Provide the (x, y) coordinate of the cell's center where the given text is located.  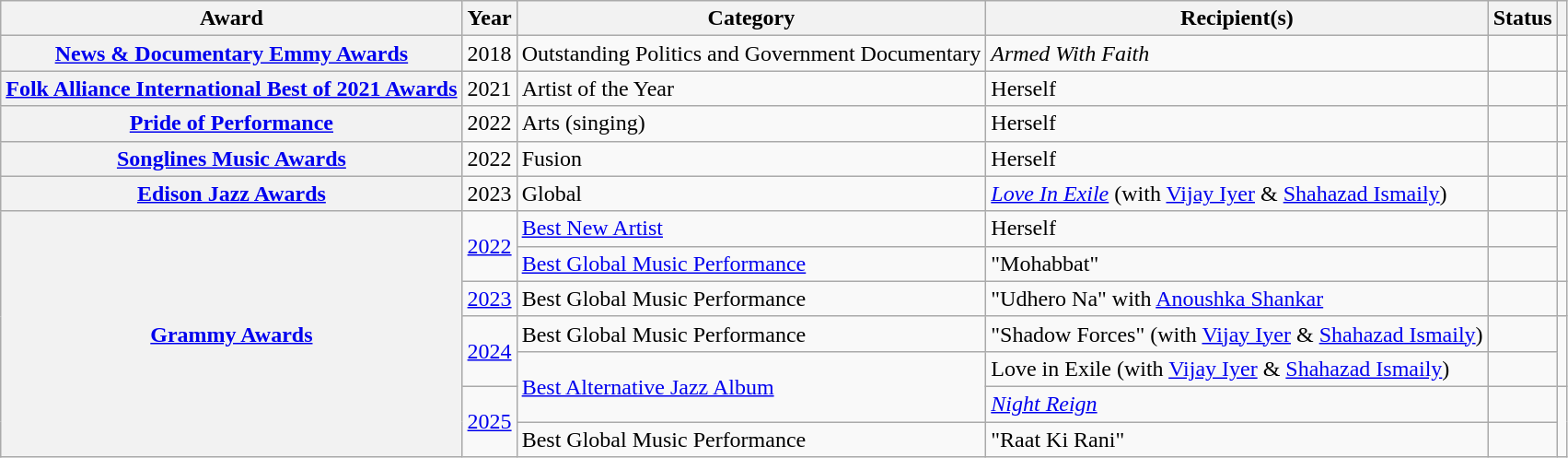
Songlines Music Awards (232, 159)
Pride of Performance (232, 123)
"Udhero Na" with Anoushka Shankar (1237, 299)
Fusion (751, 159)
2021 (490, 88)
Recipient(s) (1237, 18)
"Shadow Forces" (with Vijay Iyer & Shahazad Ismaily) (1237, 334)
Love In Exile (with Vijay Iyer & Shahazad Ismaily) (1237, 194)
Artist of the Year (751, 88)
Best New Artist (751, 229)
Outstanding Politics and Government Documentary (751, 53)
Year (490, 18)
Grammy Awards (232, 334)
Folk Alliance International Best of 2021 Awards (232, 88)
Love in Exile (with Vijay Iyer & Shahazad Ismaily) (1237, 369)
Global (751, 194)
Best Alternative Jazz Album (751, 386)
2024 (490, 351)
Arts (singing) (751, 123)
2025 (490, 421)
"Mohabbat" (1237, 264)
2018 (490, 53)
"Raat Ki Rani" (1237, 440)
Category (751, 18)
Edison Jazz Awards (232, 194)
Status (1523, 18)
Night Reign (1237, 404)
Award (232, 18)
News & Documentary Emmy Awards (232, 53)
Armed With Faith (1237, 53)
